Extract the [x, y] coordinate from the center of the cell holding the provided text.  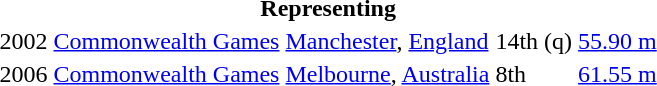
Manchester, England [388, 41]
14th (q) [534, 41]
Commonwealth Games [166, 41]
